Output the [X, Y] coordinate of the center of the cell containing the given text.  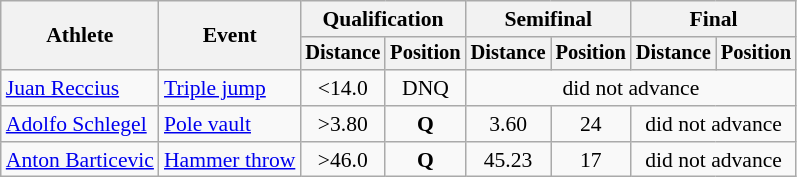
Juan Reccius [80, 88]
DNQ [425, 88]
24 [591, 124]
Athlete [80, 36]
Semifinal [548, 19]
3.60 [508, 124]
Adolfo Schlegel [80, 124]
Qualification [382, 19]
>3.80 [342, 124]
Event [230, 36]
Final [714, 19]
Triple jump [230, 88]
<14.0 [342, 88]
Pole vault [230, 124]
Q [425, 124]
